Provide the (X, Y) coordinate of the cell's center where the given text is located.  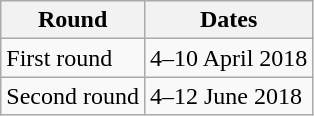
First round (73, 58)
Second round (73, 96)
4–12 June 2018 (228, 96)
Round (73, 20)
4–10 April 2018 (228, 58)
Dates (228, 20)
